Output the (x, y) coordinate of the center of the cell containing the given text.  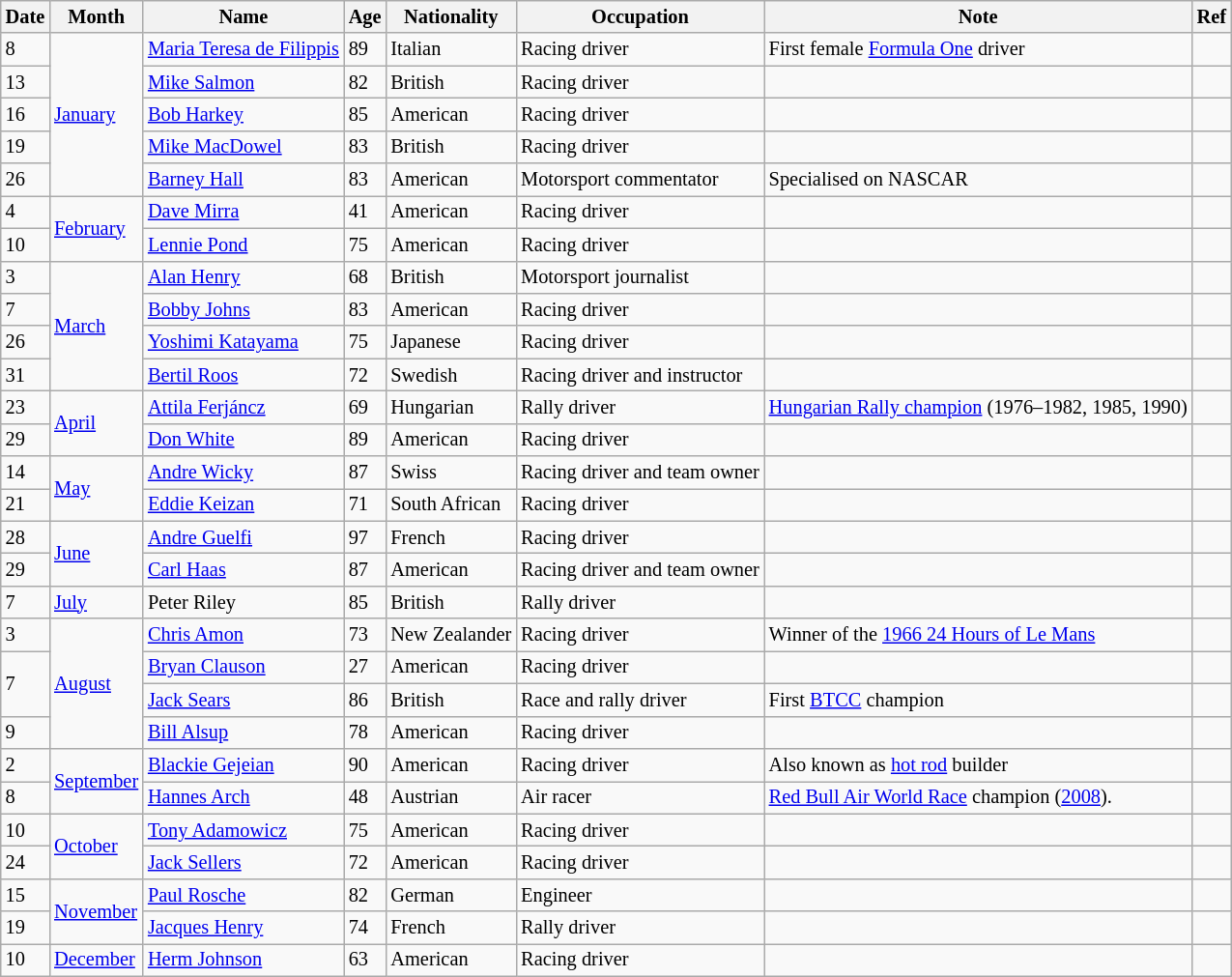
90 (365, 764)
Barney Hall (244, 180)
Paul Rosche (244, 895)
Race and rally driver (640, 700)
41 (365, 212)
Jack Sellers (244, 862)
South African (450, 504)
Chris Amon (244, 635)
Hungarian (450, 407)
Date (25, 16)
August (97, 684)
Peter Riley (244, 602)
Bill Alsup (244, 733)
December (97, 960)
Jacques Henry (244, 928)
4 (25, 212)
74 (365, 928)
Bertil Roos (244, 375)
Jack Sears (244, 700)
Tony Adamowicz (244, 830)
Swedish (450, 375)
Swiss (450, 473)
Hungarian Rally champion (1976–1982, 1985, 1990) (978, 407)
New Zealander (450, 635)
Blackie Gejeian (244, 764)
Red Bull Air World Race champion (2008). (978, 797)
Ref (1212, 16)
Lennie Pond (244, 244)
27 (365, 667)
97 (365, 537)
Andre Guelfi (244, 537)
Also known as hot rod builder (978, 764)
Alan Henry (244, 277)
Note (978, 16)
9 (25, 733)
Name (244, 16)
June (97, 553)
Hannes Arch (244, 797)
Yoshimi Katayama (244, 342)
86 (365, 700)
July (97, 602)
2 (25, 764)
Andre Wicky (244, 473)
First BTCC champion (978, 700)
Don White (244, 440)
63 (365, 960)
Engineer (640, 895)
Carl Haas (244, 569)
48 (365, 797)
14 (25, 473)
73 (365, 635)
31 (25, 375)
16 (25, 114)
Age (365, 16)
Bob Harkey (244, 114)
Japanese (450, 342)
21 (25, 504)
Italian (450, 49)
Attila Ferjáncz (244, 407)
13 (25, 82)
October (97, 847)
Racing driver and instructor (640, 375)
April (97, 423)
Motorsport commentator (640, 180)
German (450, 895)
Eddie Keizan (244, 504)
March (97, 327)
September (97, 781)
November (97, 910)
Specialised on NASCAR (978, 180)
Herm Johnson (244, 960)
Mike Salmon (244, 82)
Bryan Clauson (244, 667)
First female Formula One driver (978, 49)
Mike MacDowel (244, 147)
24 (25, 862)
Motorsport journalist (640, 277)
Occupation (640, 16)
Dave Mirra (244, 212)
78 (365, 733)
71 (365, 504)
Nationality (450, 16)
Bobby Johns (244, 309)
Month (97, 16)
Austrian (450, 797)
Air racer (640, 797)
23 (25, 407)
Maria Teresa de Filippis (244, 49)
May (97, 489)
February (97, 228)
68 (365, 277)
Winner of the 1966 24 Hours of Le Mans (978, 635)
January (97, 114)
69 (365, 407)
15 (25, 895)
28 (25, 537)
